Return [X, Y] of the center of cell containing provided text 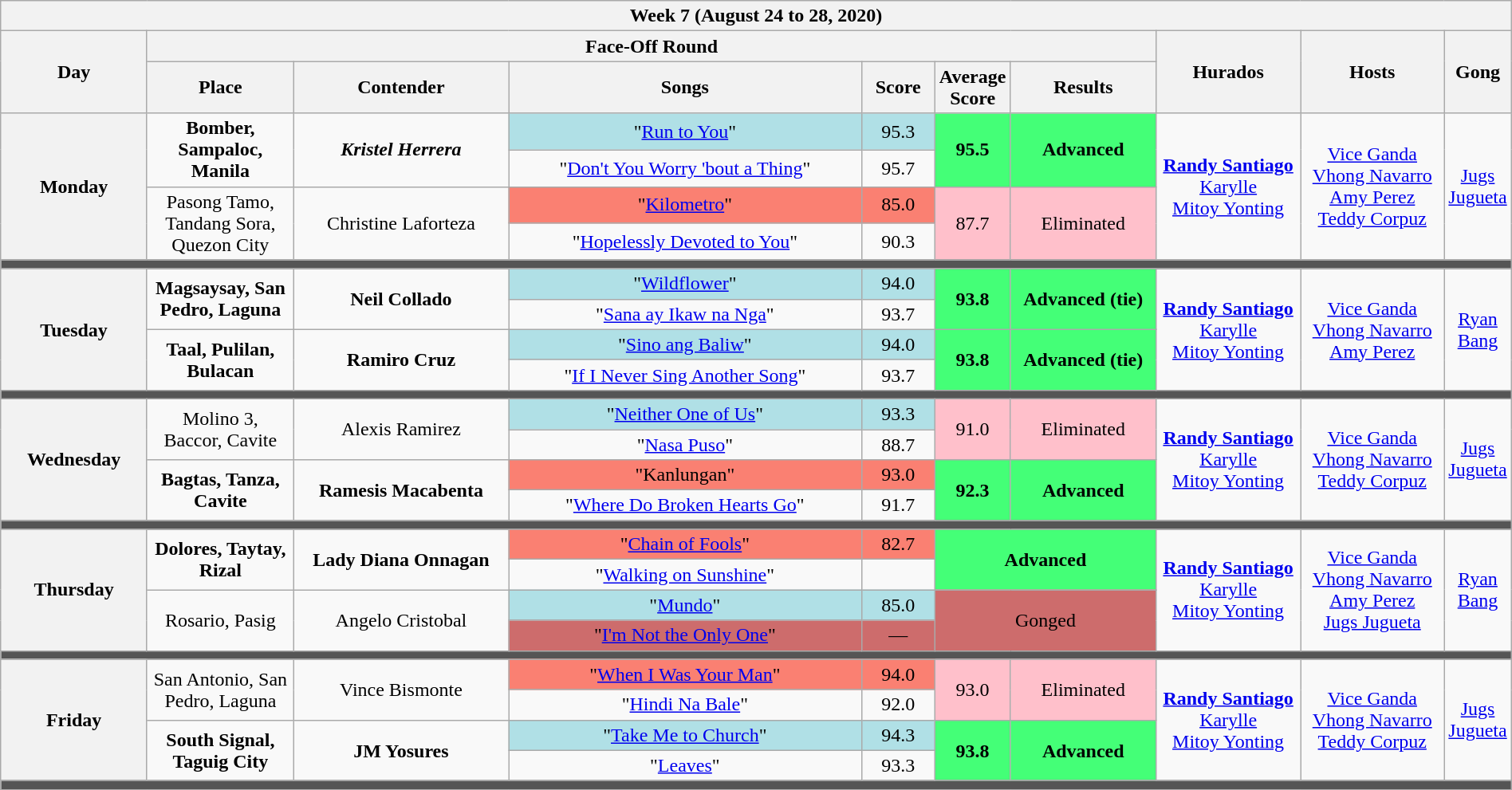
"Mundo" [685, 605]
Songs [685, 88]
Week 7 (August 24 to 28, 2020) [756, 16]
94.3 [898, 735]
"Kanlungan" [685, 475]
Vince Bismonte [400, 690]
Angelo Cristobal [400, 620]
Bagtas, Tanza, Cavite [220, 490]
Place [220, 88]
92.3 [973, 490]
Face-Off Round [651, 46]
Ramesis Macabenta [400, 490]
91.0 [973, 429]
Taal, Pulilan, Bulacan [220, 360]
"Hopelessly Devoted to You" [685, 242]
Neil Collado [400, 299]
Bomber, Sampaloc, Manila [220, 150]
"When I Was Your Man" [685, 674]
87.7 [973, 223]
95.3 [898, 132]
Christine Laforteza [400, 223]
Vice Ganda Vhong NavarroAmy PerezTeddy Corpuz [1372, 187]
South Signal, Taguig City [220, 750]
"I'm Not the Only One" [685, 635]
"Where Do Broken Hearts Go" [685, 505]
"Take Me to Church" [685, 735]
Wednesday [74, 459]
Molino 3, Baccor, Cavite [220, 429]
"Neither One of Us" [685, 414]
90.3 [898, 242]
Ramiro Cruz [400, 360]
82.7 [898, 544]
Day [74, 72]
Vice Ganda Vhong NavarroAmy PerezJugs Jugueta [1372, 590]
"Sino ang Baliw" [685, 344]
"Sana ay Ikaw na Nga" [685, 314]
95.7 [898, 168]
Hurados [1228, 72]
"Hindi Na Bale" [685, 705]
Friday [74, 720]
Vice Ganda Vhong NavarroAmy Perez [1372, 329]
"Kilometro" [685, 205]
Gonged [1045, 620]
"Nasa Puso" [685, 444]
Dolores, Taytay, Rizal [220, 560]
"Chain of Fools" [685, 544]
Tuesday [74, 329]
"Walking on Sunshine" [685, 575]
— [898, 635]
JM Yosures [400, 750]
92.0 [898, 705]
Score [898, 88]
Monday [74, 187]
91.7 [898, 505]
88.7 [898, 444]
"If I Never Sing Another Song" [685, 375]
Thursday [74, 590]
"Wildflower" [685, 284]
Magsaysay, San Pedro, Laguna [220, 299]
"Leaves" [685, 765]
Alexis Ramirez [400, 429]
Gong [1478, 72]
"Don't You Worry 'bout a Thing" [685, 168]
Rosario, Pasig [220, 620]
95.5 [973, 150]
Results [1083, 88]
Pasong Tamo, Tandang Sora, Quezon City [220, 223]
Hosts [1372, 72]
San Antonio, San Pedro, Laguna [220, 690]
Lady Diana Onnagan [400, 560]
Kristel Herrera [400, 150]
"Run to You" [685, 132]
Contender [400, 88]
Average Score [973, 88]
